Return the (X, Y) coordinate for the center point of the cell that contains the specified text.  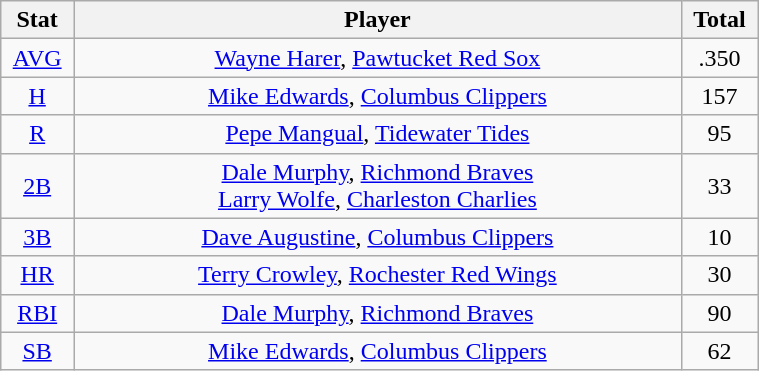
3B (38, 237)
HR (38, 275)
Wayne Harer, Pawtucket Red Sox (378, 58)
Pepe Mangual, Tidewater Tides (378, 134)
30 (719, 275)
Stat (38, 20)
R (38, 134)
.350 (719, 58)
2B (38, 186)
H (38, 96)
Total (719, 20)
Player (378, 20)
62 (719, 351)
AVG (38, 58)
SB (38, 351)
Dave Augustine, Columbus Clippers (378, 237)
95 (719, 134)
10 (719, 237)
33 (719, 186)
157 (719, 96)
RBI (38, 313)
Dale Murphy, Richmond Braves (378, 313)
90 (719, 313)
Terry Crowley, Rochester Red Wings (378, 275)
Dale Murphy, Richmond Braves Larry Wolfe, Charleston Charlies (378, 186)
